From the cell containing the given text, extract its center point as (x, y) coordinate. 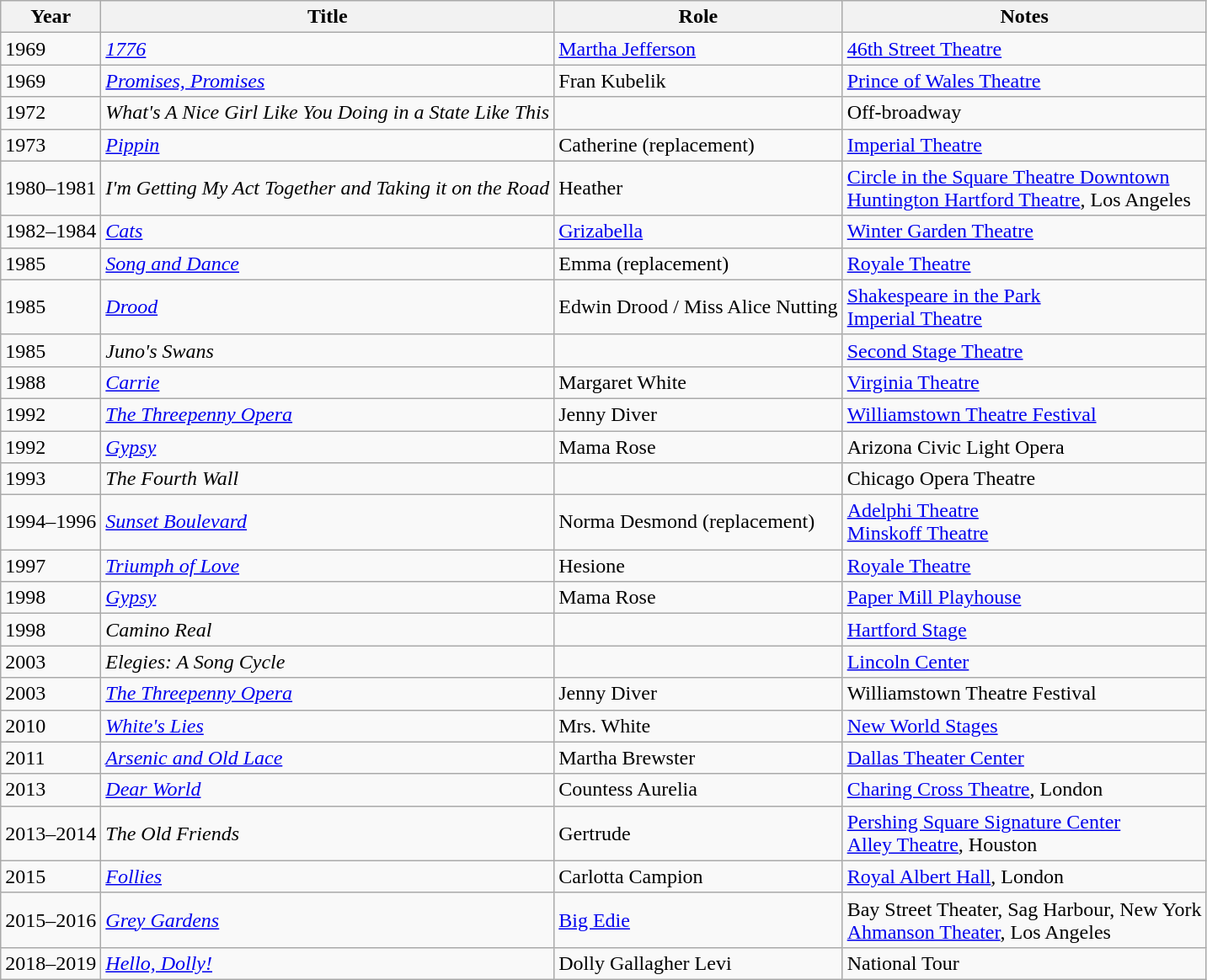
Big Edie (698, 919)
New World Stages (1024, 726)
1776 (328, 49)
1972 (51, 113)
Arsenic and Old Lace (328, 758)
Winter Garden Theatre (1024, 232)
Martha Brewster (698, 758)
Off-broadway (1024, 113)
Carlotta Campion (698, 876)
Promises, Promises (328, 81)
Countess Aurelia (698, 790)
2011 (51, 758)
Year (51, 17)
Emma (replacement) (698, 264)
Pippin (328, 145)
1988 (51, 382)
2018–2019 (51, 963)
Dear World (328, 790)
Gertrude (698, 834)
Pershing Square Signature CenterAlley Theatre, Houston (1024, 834)
46th Street Theatre (1024, 49)
Heather (698, 189)
Cats (328, 232)
Margaret White (698, 382)
Shakespeare in the ParkImperial Theatre (1024, 306)
Hello, Dolly! (328, 963)
Catherine (replacement) (698, 145)
1993 (51, 479)
White's Lies (328, 726)
Elegies: A Song Cycle (328, 662)
Drood (328, 306)
Prince of Wales Theatre (1024, 81)
1973 (51, 145)
Norma Desmond (replacement) (698, 522)
Second Stage Theatre (1024, 350)
Role (698, 17)
What's A Nice Girl Like You Doing in a State Like This (328, 113)
National Tour (1024, 963)
Arizona Civic Light Opera (1024, 447)
Fran Kubelik (698, 81)
Lincoln Center (1024, 662)
I'm Getting My Act Together and Taking it on the Road (328, 189)
Martha Jefferson (698, 49)
Song and Dance (328, 264)
2015–2016 (51, 919)
Hesione (698, 566)
1994–1996 (51, 522)
Carrie (328, 382)
Virginia Theatre (1024, 382)
Circle in the Square Theatre DowntownHuntington Hartford Theatre, Los Angeles (1024, 189)
Imperial Theatre (1024, 145)
1982–1984 (51, 232)
Follies (328, 876)
Edwin Drood / Miss Alice Nutting (698, 306)
2010 (51, 726)
Dolly Gallagher Levi (698, 963)
Juno's Swans (328, 350)
2013 (51, 790)
Grey Gardens (328, 919)
1980–1981 (51, 189)
The Old Friends (328, 834)
Grizabella (698, 232)
The Fourth Wall (328, 479)
Title (328, 17)
Bay Street Theater, Sag Harbour, New YorkAhmanson Theater, Los Angeles (1024, 919)
Camino Real (328, 630)
Notes (1024, 17)
Mrs. White (698, 726)
2015 (51, 876)
Dallas Theater Center (1024, 758)
Adelphi TheatreMinskoff Theatre (1024, 522)
Charing Cross Theatre, London (1024, 790)
Sunset Boulevard (328, 522)
Triumph of Love (328, 566)
1997 (51, 566)
Paper Mill Playhouse (1024, 598)
Royal Albert Hall, London (1024, 876)
Chicago Opera Theatre (1024, 479)
Hartford Stage (1024, 630)
2013–2014 (51, 834)
